Determine the [X, Y] coordinate at the center of the cell enclosing the given text.  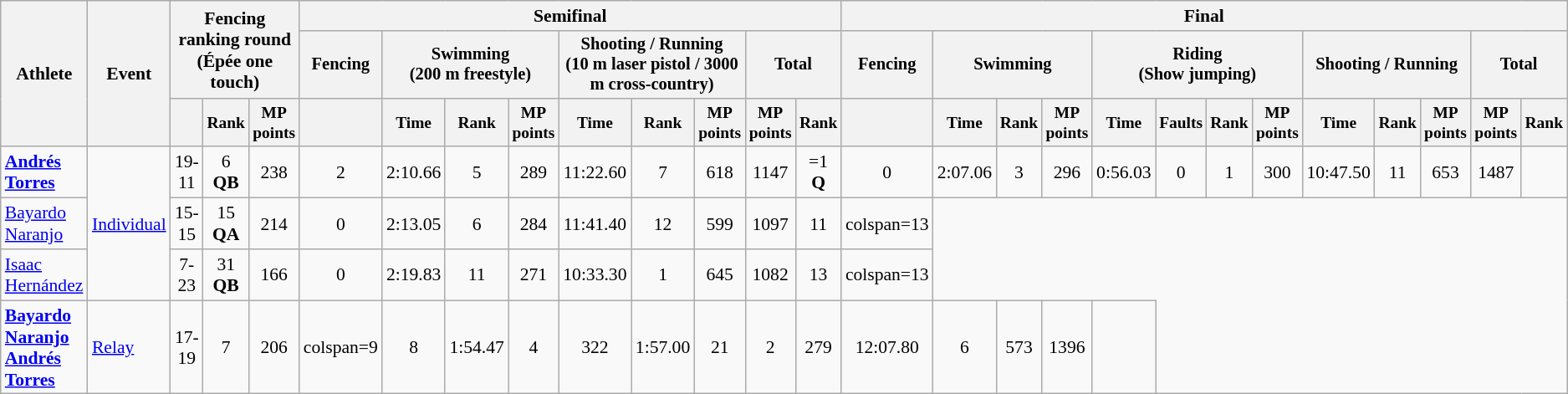
=1 Q [818, 172]
15 QA [226, 224]
1082 [770, 274]
3 [1019, 172]
11:41.40 [595, 224]
Faults [1181, 122]
166 [274, 274]
7-23 [187, 274]
653 [1445, 172]
238 [274, 172]
1:54.47 [477, 347]
2:07.06 [965, 172]
Athlete [44, 74]
4 [534, 347]
Bayardo Naranjo [44, 224]
618 [719, 172]
2:19.83 [413, 274]
Swimming [1013, 65]
214 [274, 224]
296 [1067, 172]
271 [534, 274]
284 [534, 224]
15-15 [187, 224]
322 [595, 347]
1396 [1067, 347]
Event [129, 74]
5 [477, 172]
0:56.03 [1124, 172]
Bayardo Naranjo Andrés Torres [44, 347]
Shooting / Running(10 m laser pistol / 3000 m cross-country) [652, 65]
279 [818, 347]
Fencing ranking round(Épée one touch) [235, 50]
1097 [770, 224]
Shooting / Running [1387, 65]
Semifinal [570, 16]
1:57.00 [663, 347]
645 [719, 274]
11:22.60 [595, 172]
206 [274, 347]
colspan=9 [341, 347]
12:07.80 [887, 347]
Riding(Show jumping) [1198, 65]
Relay [129, 347]
599 [719, 224]
Individual [129, 224]
Final [1204, 16]
Isaac Hernández [44, 274]
573 [1019, 347]
2:10.66 [413, 172]
1487 [1496, 172]
17-19 [187, 347]
21 [719, 347]
8 [413, 347]
300 [1277, 172]
13 [818, 274]
6 QB [226, 172]
Andrés Torres [44, 172]
31 QB [226, 274]
1147 [770, 172]
289 [534, 172]
19-11 [187, 172]
10:47.50 [1338, 172]
10:33.30 [595, 274]
2:13.05 [413, 224]
12 [663, 224]
Swimming(200 m freestyle) [470, 65]
